Capture the cell that displays the provided text and extract its [x, y] central coordinate. 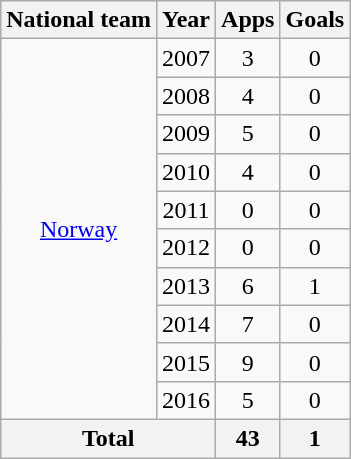
Norway [79, 230]
7 [248, 324]
Year [186, 20]
Total [108, 438]
9 [248, 362]
National team [79, 20]
Goals [315, 20]
43 [248, 438]
Apps [248, 20]
2016 [186, 400]
2009 [186, 134]
2011 [186, 210]
3 [248, 58]
2007 [186, 58]
2014 [186, 324]
6 [248, 286]
2010 [186, 172]
2015 [186, 362]
2012 [186, 248]
2013 [186, 286]
2008 [186, 96]
